Search for the cell housing the specified text and yield its (X, Y) center coordinate. 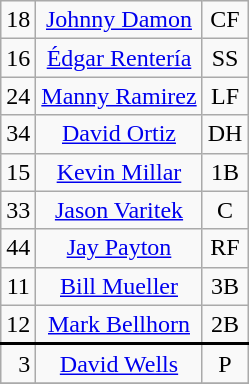
David Wells (119, 364)
34 (18, 134)
LF (225, 96)
3 (18, 364)
24 (18, 96)
P (225, 364)
Manny Ramirez (119, 96)
Mark Bellhorn (119, 324)
C (225, 210)
44 (18, 248)
33 (18, 210)
Édgar Rentería (119, 58)
11 (18, 286)
Jason Varitek (119, 210)
Johnny Damon (119, 20)
David Ortiz (119, 134)
Jay Payton (119, 248)
CF (225, 20)
12 (18, 324)
18 (18, 20)
Bill Mueller (119, 286)
RF (225, 248)
2B (225, 324)
16 (18, 58)
SS (225, 58)
3B (225, 286)
15 (18, 172)
1B (225, 172)
Kevin Millar (119, 172)
DH (225, 134)
